Detect which cell encompasses the target text, then output its (X, Y) center coordinate. 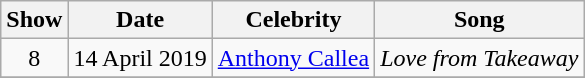
Anthony Callea (293, 58)
Date (140, 20)
Love from Takeaway (480, 58)
Song (480, 20)
8 (34, 58)
Celebrity (293, 20)
Show (34, 20)
14 April 2019 (140, 58)
